Output the [x, y] coordinate of the center of the cell containing the given text.  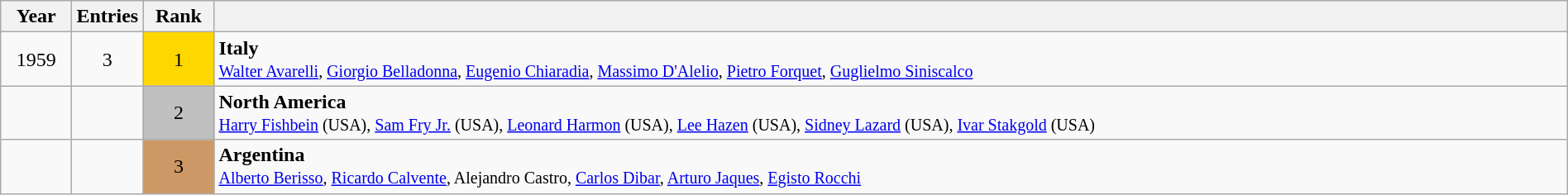
1959 [36, 59]
ArgentinaAlberto Berisso, Ricardo Calvente, Alejandro Castro, Carlos Dibar, Arturo Jaques, Egisto Rocchi [891, 167]
Rank [179, 17]
Entries [108, 17]
Year [36, 17]
ItalyWalter Avarelli, Giorgio Belladonna, Eugenio Chiaradia, Massimo D'Alelio, Pietro Forquet, Guglielmo Siniscalco [891, 59]
2 [179, 112]
1 [179, 59]
North AmericaHarry Fishbein (USA), Sam Fry Jr. (USA), Leonard Harmon (USA), Lee Hazen (USA), Sidney Lazard (USA), Ivar Stakgold (USA) [891, 112]
